Search for the cell housing the specified text and yield its (X, Y) center coordinate. 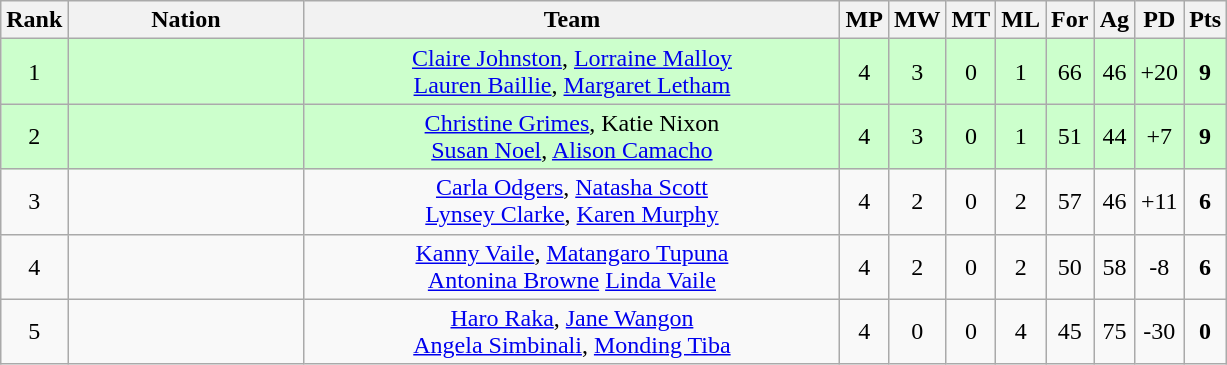
-30 (1160, 332)
57 (1070, 202)
Kanny Vaile, Matangaro Tupuna Antonina Browne Linda Vaile (572, 266)
Pts (1206, 20)
75 (1114, 332)
50 (1070, 266)
Ag (1114, 20)
66 (1070, 72)
44 (1114, 136)
ML (1021, 20)
MW (917, 20)
Haro Raka, Jane WangonAngela Simbinali, Monding Tiba (572, 332)
Rank (34, 20)
45 (1070, 332)
+7 (1160, 136)
PD (1160, 20)
For (1070, 20)
Team (572, 20)
Claire Johnston, Lorraine Malloy Lauren Baillie, Margaret Letham (572, 72)
Christine Grimes, Katie Nixon Susan Noel, Alison Camacho (572, 136)
MP (864, 20)
Carla Odgers, Natasha ScottLynsey Clarke, Karen Murphy (572, 202)
5 (34, 332)
+20 (1160, 72)
51 (1070, 136)
MT (971, 20)
+11 (1160, 202)
-8 (1160, 266)
58 (1114, 266)
Nation (186, 20)
